Identify which cell holds the provided text, then report its (x, y) central coordinate. 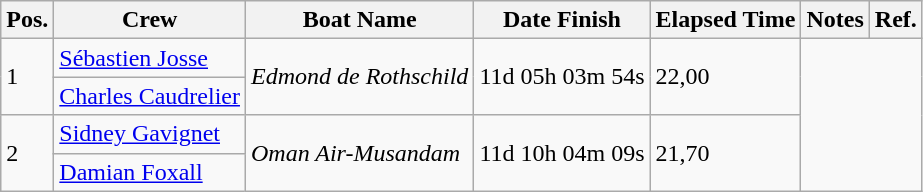
Ref. (896, 20)
Damian Foxall (150, 172)
2 (28, 153)
11d 10h 04m 09s (562, 153)
21,70 (726, 153)
11d 05h 03m 54s (562, 77)
Crew (150, 20)
Sidney Gavignet (150, 134)
22,00 (726, 77)
Sébastien Josse (150, 58)
Date Finish (562, 20)
1 (28, 77)
Notes (835, 20)
Edmond de Rothschild (359, 77)
Oman Air-Musandam (359, 153)
Charles Caudrelier (150, 96)
Elapsed Time (726, 20)
Boat Name (359, 20)
Pos. (28, 20)
